Locate the cell with the specified text and output its [X, Y] center coordinate. 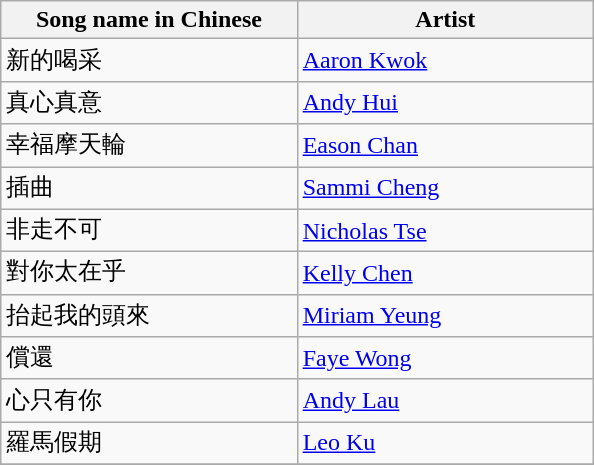
新的喝采 [149, 60]
Andy Hui [445, 102]
Nicholas Tse [445, 230]
Artist [445, 20]
Sammi Cheng [445, 188]
抬起我的頭來 [149, 316]
真心真意 [149, 102]
償還 [149, 358]
Eason Chan [445, 146]
Miriam Yeung [445, 316]
羅馬假期 [149, 444]
Leo Ku [445, 444]
心只有你 [149, 400]
Aaron Kwok [445, 60]
Kelly Chen [445, 274]
Faye Wong [445, 358]
Andy Lau [445, 400]
對你太在乎 [149, 274]
幸福摩天輪 [149, 146]
非走不可 [149, 230]
插曲 [149, 188]
Song name in Chinese [149, 20]
